Output the [x, y] coordinate of the center of the cell containing the given text.  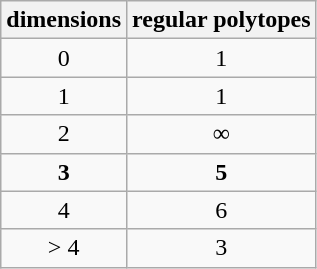
2 [64, 134]
0 [64, 58]
6 [222, 210]
∞ [222, 134]
dimensions [64, 20]
4 [64, 210]
regular polytopes [222, 20]
5 [222, 172]
> 4 [64, 248]
